Capture the cell that displays the provided text and extract its (X, Y) central coordinate. 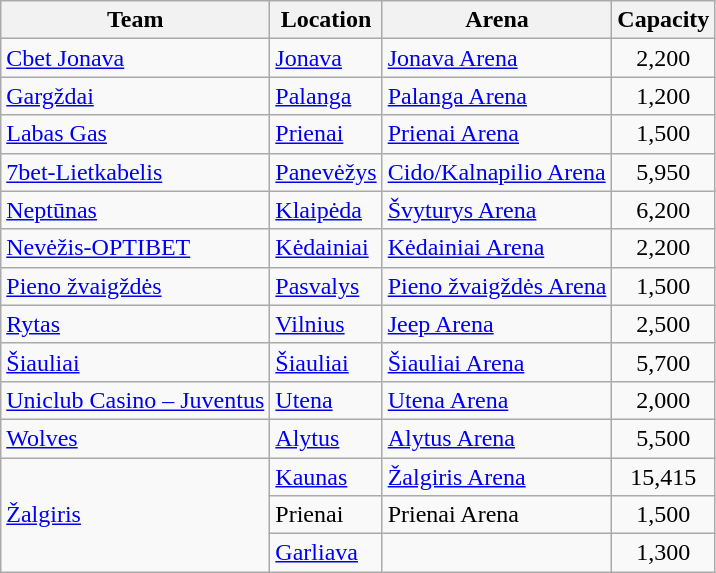
Garliava (326, 553)
Alytus (326, 438)
5,700 (664, 362)
2,500 (664, 324)
Šiauliai Arena (497, 362)
Rytas (136, 324)
Uniclub Casino – Juventus (136, 400)
2,000 (664, 400)
Alytus Arena (497, 438)
6,200 (664, 210)
7bet-Lietkabelis (136, 172)
Nevėžis-OPTIBET (136, 248)
Pasvalys (326, 286)
Utena Arena (497, 400)
1,200 (664, 96)
Kėdainiai Arena (497, 248)
Location (326, 20)
Labas Gas (136, 134)
Žalgiris (136, 515)
Palanga (326, 96)
1,300 (664, 553)
Kėdainiai (326, 248)
Švyturys Arena (497, 210)
Arena (497, 20)
Panevėžys (326, 172)
Neptūnas (136, 210)
Kaunas (326, 477)
Wolves (136, 438)
Cido/Kalnapilio Arena (497, 172)
Capacity (664, 20)
Team (136, 20)
Klaipėda (326, 210)
Jeep Arena (497, 324)
Pieno žvaigždės Arena (497, 286)
Žalgiris Arena (497, 477)
Palanga Arena (497, 96)
Gargždai (136, 96)
Pieno žvaigždės (136, 286)
5,950 (664, 172)
Vilnius (326, 324)
Jonava (326, 58)
Utena (326, 400)
Jonava Arena (497, 58)
15,415 (664, 477)
5,500 (664, 438)
Cbet Jonava (136, 58)
